Return [X, Y] of the center of cell containing provided text 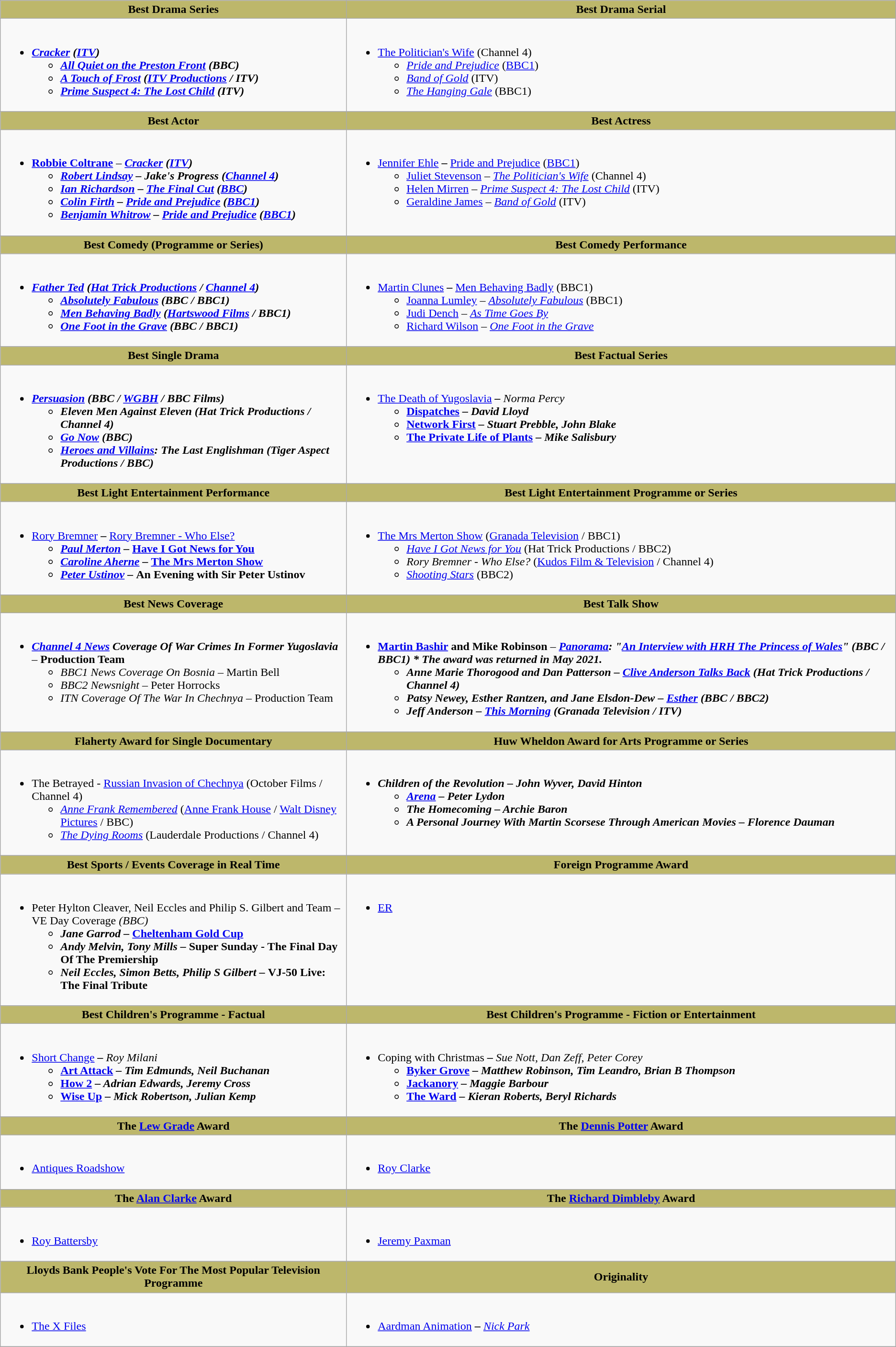
Originality [621, 1277]
The Politician's Wife (Channel 4)Pride and Prejudice (BBC1)Band of Gold (ITV)The Hanging Gale (BBC1) [621, 65]
Aardman Animation – Nick Park [621, 1319]
Best Light Entertainment Performance [173, 493]
The Dennis Potter Award [621, 1126]
Best Comedy (Programme or Series) [173, 245]
Short Change – Roy MilaniArt Attack – Tim Edmunds, Neil BuchananHow 2 – Adrian Edwards, Jeremy CrossWise Up – Mick Robertson, Julian Kemp [173, 1070]
Best Single Drama [173, 356]
Best Factual Series [621, 356]
Best News Coverage [173, 604]
Best Talk Show [621, 604]
The Richard Dimbleby Award [621, 1198]
Best Children's Programme - Fiction or Entertainment [621, 1015]
Cracker (ITV)All Quiet on the Preston Front (BBC)A Touch of Frost (ITV Productions / ITV)Prime Suspect 4: The Lost Child (ITV) [173, 65]
The X Files [173, 1319]
Best Sports / Events Coverage in Real Time [173, 865]
Best Children's Programme - Factual [173, 1015]
Best Comedy Performance [621, 245]
Antiques Roadshow [173, 1162]
Roy Battersby [173, 1234]
Lloyds Bank People's Vote For The Most Popular Television Programme [173, 1277]
Best Light Entertainment Programme or Series [621, 493]
Martin Clunes – Men Behaving Badly (BBC1)Joanna Lumley – Absolutely Fabulous (BBC1)Judi Dench – As Time Goes ByRichard Wilson – One Foot in the Grave [621, 300]
Huw Wheldon Award for Arts Programme or Series [621, 741]
Flaherty Award for Single Documentary [173, 741]
Roy Clarke [621, 1162]
Best Actress [621, 121]
The Death of Yugoslavia – Norma PercyDispatches – David LloydNetwork First – Stuart Prebble, John BlakeThe Private Life of Plants – Mike Salisbury [621, 424]
Best Actor [173, 121]
Best Drama Series [173, 10]
The Alan Clarke Award [173, 1198]
Jeremy Paxman [621, 1234]
Best Drama Serial [621, 10]
Foreign Programme Award [621, 865]
ER [621, 940]
The Lew Grade Award [173, 1126]
